Return (X, Y) of the center of cell containing provided text 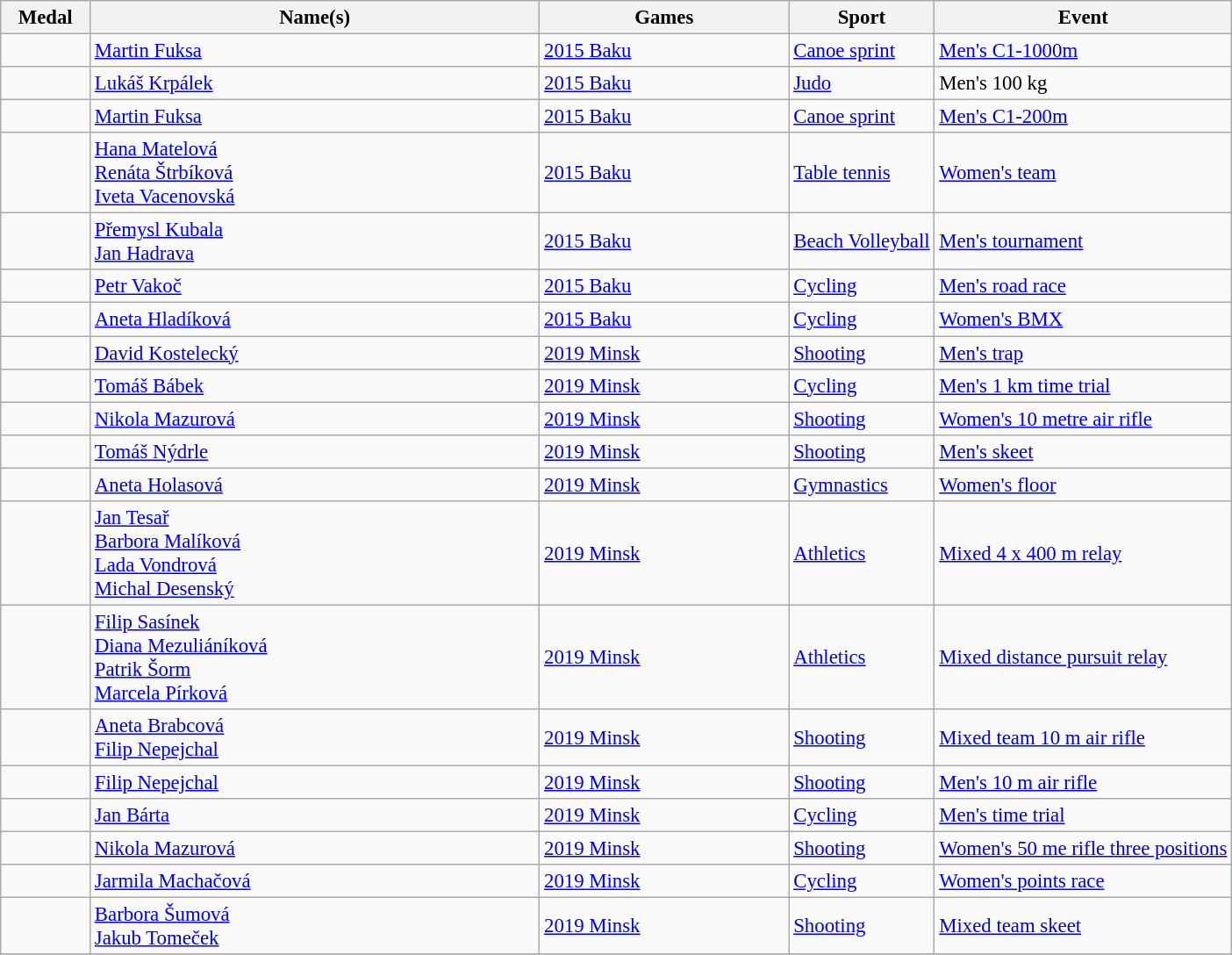
Men's 10 m air rifle (1083, 782)
Men's trap (1083, 353)
Name(s) (315, 18)
Women's BMX (1083, 320)
Gymnastics (862, 485)
Men's time trial (1083, 815)
Men's C1-1000m (1083, 51)
Medal (46, 18)
Games (664, 18)
Mixed 4 x 400 m relay (1083, 553)
Mixed team skeet (1083, 927)
Men's 100 kg (1083, 83)
Aneta Hladíková (315, 320)
Women's 50 me rifle three positions (1083, 849)
Aneta BrabcováFilip Nepejchal (315, 737)
Table tennis (862, 173)
Jarmila Machačová (315, 881)
Women's points race (1083, 881)
Přemysl KubalaJan Hadrava (315, 242)
Men's C1-200m (1083, 117)
Judo (862, 83)
Mixed team 10 m air rifle (1083, 737)
Petr Vakoč (315, 287)
Men's tournament (1083, 242)
Filip Nepejchal (315, 782)
Lukáš Krpálek (315, 83)
Hana Matelová Renáta Štrbíková Iveta Vacenovská (315, 173)
Men's skeet (1083, 451)
Barbora ŠumováJakub Tomeček (315, 927)
David Kostelecký (315, 353)
Aneta Holasová (315, 485)
Filip SasínekDiana MezuliáníkováPatrik ŠormMarcela Pírková (315, 657)
Event (1083, 18)
Sport (862, 18)
Men's road race (1083, 287)
Men's 1 km time trial (1083, 385)
Jan Bárta (315, 815)
Women's team (1083, 173)
Beach Volleyball (862, 242)
Women's floor (1083, 485)
Tomáš Bábek (315, 385)
Tomáš Nýdrle (315, 451)
Mixed distance pursuit relay (1083, 657)
Jan TesařBarbora MalíkováLada VondrováMichal Desenský (315, 553)
Women's 10 metre air rifle (1083, 419)
